From the cell containing the given text, extract its center point as (x, y) coordinate. 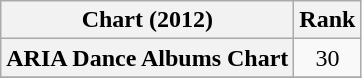
30 (328, 58)
ARIA Dance Albums Chart (148, 58)
Rank (328, 20)
Chart (2012) (148, 20)
